Detect which cell encompasses the target text, then output its [x, y] center coordinate. 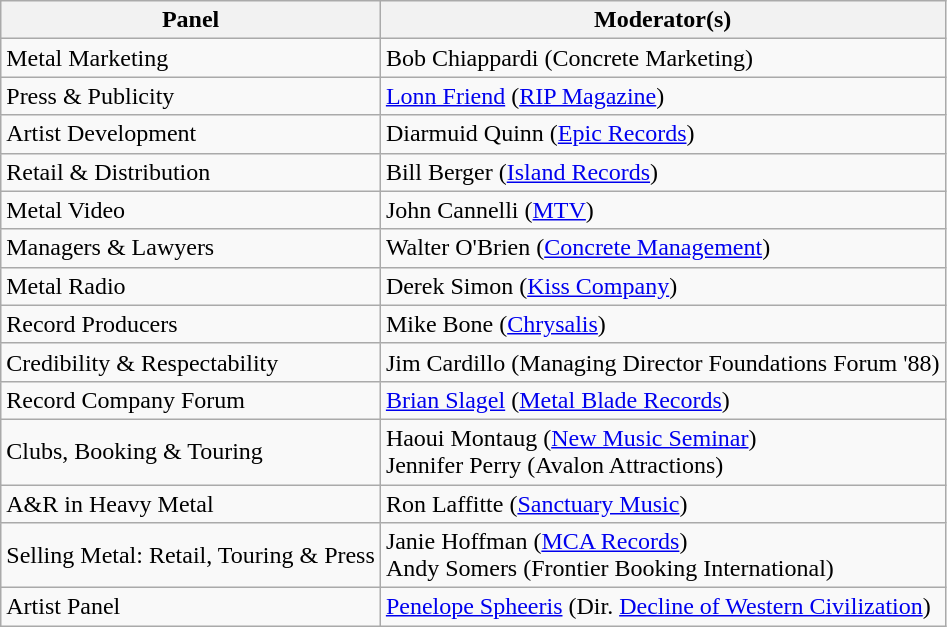
Moderator(s) [662, 20]
Record Producers [191, 324]
Janie Hoffman (MCA Records)Andy Somers (Frontier Booking International) [662, 556]
Lonn Friend (RIP Magazine) [662, 96]
Record Company Forum [191, 400]
Penelope Spheeris (Dir. Decline of Western Civilization) [662, 607]
Artist Panel [191, 607]
Diarmuid Quinn (Epic Records) [662, 134]
Walter O'Brien (Concrete Management) [662, 248]
Bob Chiappardi (Concrete Marketing) [662, 58]
Metal Radio [191, 286]
Bill Berger (Island Records) [662, 172]
Panel [191, 20]
Haoui Montaug (New Music Seminar)Jennifer Perry (Avalon Attractions) [662, 452]
Metal Marketing [191, 58]
A&R in Heavy Metal [191, 503]
Press & Publicity [191, 96]
John Cannelli (MTV) [662, 210]
Brian Slagel (Metal Blade Records) [662, 400]
Ron Laffitte (Sanctuary Music) [662, 503]
Credibility & Respectability [191, 362]
Clubs, Booking & Touring [191, 452]
Selling Metal: Retail, Touring & Press [191, 556]
Retail & Distribution [191, 172]
Managers & Lawyers [191, 248]
Metal Video [191, 210]
Derek Simon (Kiss Company) [662, 286]
Jim Cardillo (Managing Director Foundations Forum '88) [662, 362]
Mike Bone (Chrysalis) [662, 324]
Artist Development [191, 134]
